Search for the cell housing the specified text and yield its [x, y] center coordinate. 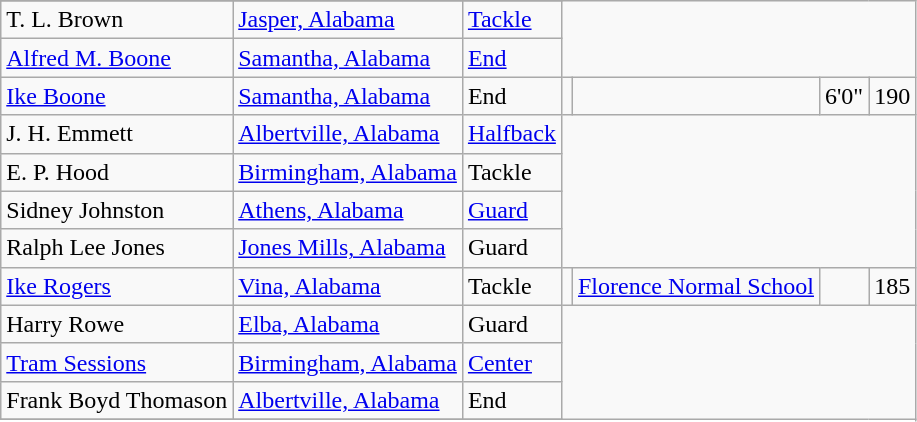
Tram Sessions [117, 362]
190 [892, 96]
Sidney Johnston [117, 210]
Elba, Alabama [348, 324]
Ralph Lee Jones [117, 248]
Harry Rowe [117, 324]
E. P. Hood [117, 172]
6'0" [844, 96]
Vina, Alabama [348, 286]
Frank Boyd Thomason [117, 400]
Florence Normal School [696, 286]
T. L. Brown [117, 20]
Alfred M. Boone [117, 58]
Ike Rogers [117, 286]
J. H. Emmett [117, 134]
Jones Mills, Alabama [348, 248]
Ike Boone [117, 96]
Halfback [512, 134]
Center [512, 362]
185 [892, 286]
Jasper, Alabama [348, 20]
Athens, Alabama [348, 210]
